Extract the (x, y) coordinate from the center of the cell holding the provided text.  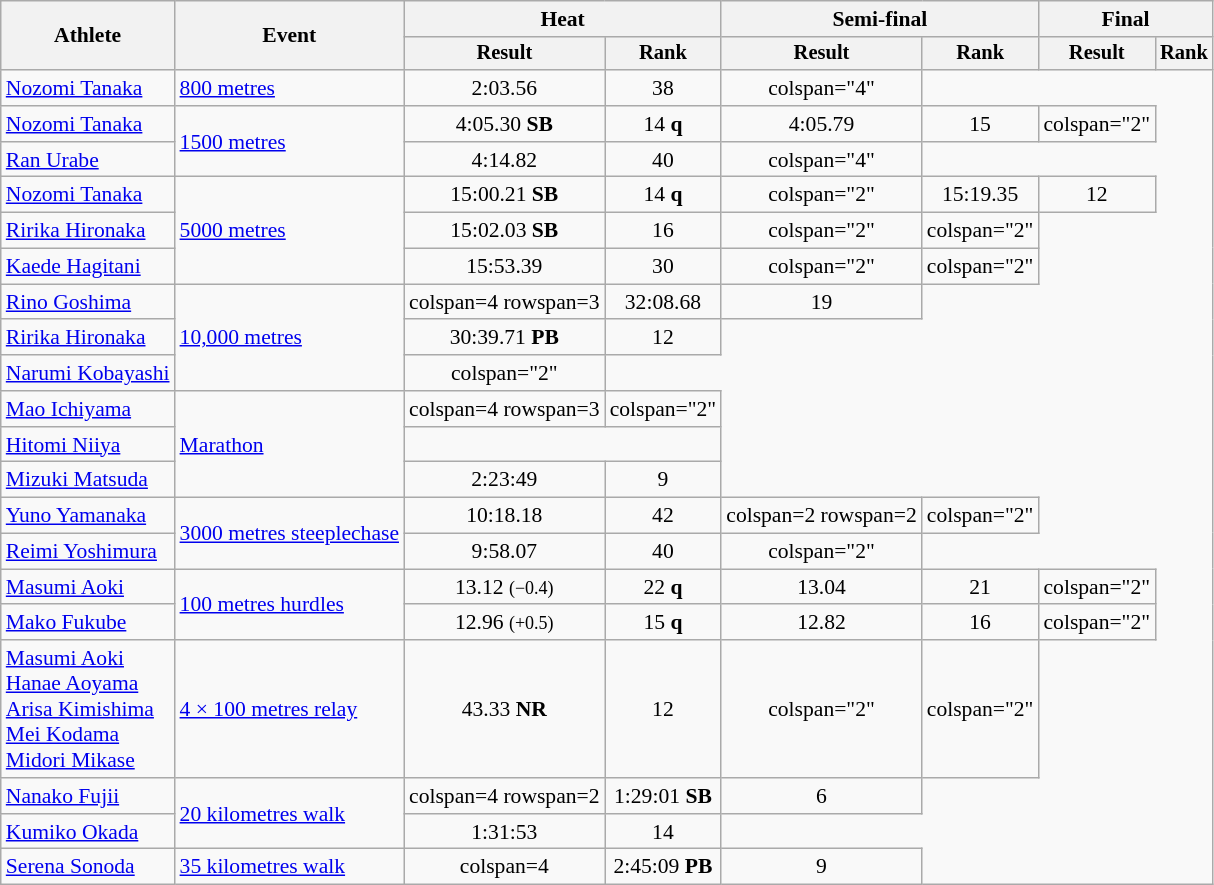
13.04 (822, 587)
14 (664, 832)
Yuno Yamanaka (88, 516)
4:14.82 (504, 160)
42 (664, 516)
Reimi Yoshimura (88, 552)
21 (980, 587)
22 q (664, 587)
Athlete (88, 36)
13.12 (−0.4) (504, 587)
Rino Goshima (88, 302)
15:02.03 SB (504, 231)
32:08.68 (664, 302)
Ran Urabe (88, 160)
4 × 100 metres relay (290, 709)
38 (664, 88)
colspan=4 rowspan=2 (504, 796)
35 kilometres walk (290, 867)
Narumi Kobayashi (88, 373)
Final (1125, 19)
colspan=2 rowspan=2 (822, 516)
10:18.18 (504, 516)
2:23:49 (504, 480)
Serena Sonoda (88, 867)
15 q (664, 623)
19 (822, 302)
colspan=4 (504, 867)
2:45:09 PB (664, 867)
Nanako Fujii (88, 796)
Semi-final (880, 19)
20 kilometres walk (290, 814)
10,000 metres (290, 338)
43.33 NR (504, 709)
Kumiko Okada (88, 832)
Hitomi Niiya (88, 445)
Masumi Aoki (88, 587)
4:05.79 (822, 124)
Mizuki Matsuda (88, 480)
15 (980, 124)
5000 metres (290, 230)
3000 metres steeplechase (290, 534)
12.96 (+0.5) (504, 623)
1500 metres (290, 142)
15:00.21 SB (504, 195)
1:31:53 (504, 832)
Kaede Hagitani (88, 267)
Mao Ichiyama (88, 409)
Masumi AokiHanae AoyamaArisa KimishimaMei KodamaMidori Mikase (88, 709)
6 (822, 796)
Event (290, 36)
9:58.07 (504, 552)
15:19.35 (980, 195)
4:05.30 SB (504, 124)
2:03.56 (504, 88)
Mako Fukube (88, 623)
100 metres hurdles (290, 604)
Marathon (290, 444)
Heat (562, 19)
30:39.71 PB (504, 338)
1:29:01 SB (664, 796)
30 (664, 267)
800 metres (290, 88)
12.82 (822, 623)
15:53.39 (504, 267)
